From the cell containing the given text, extract its center point as (x, y) coordinate. 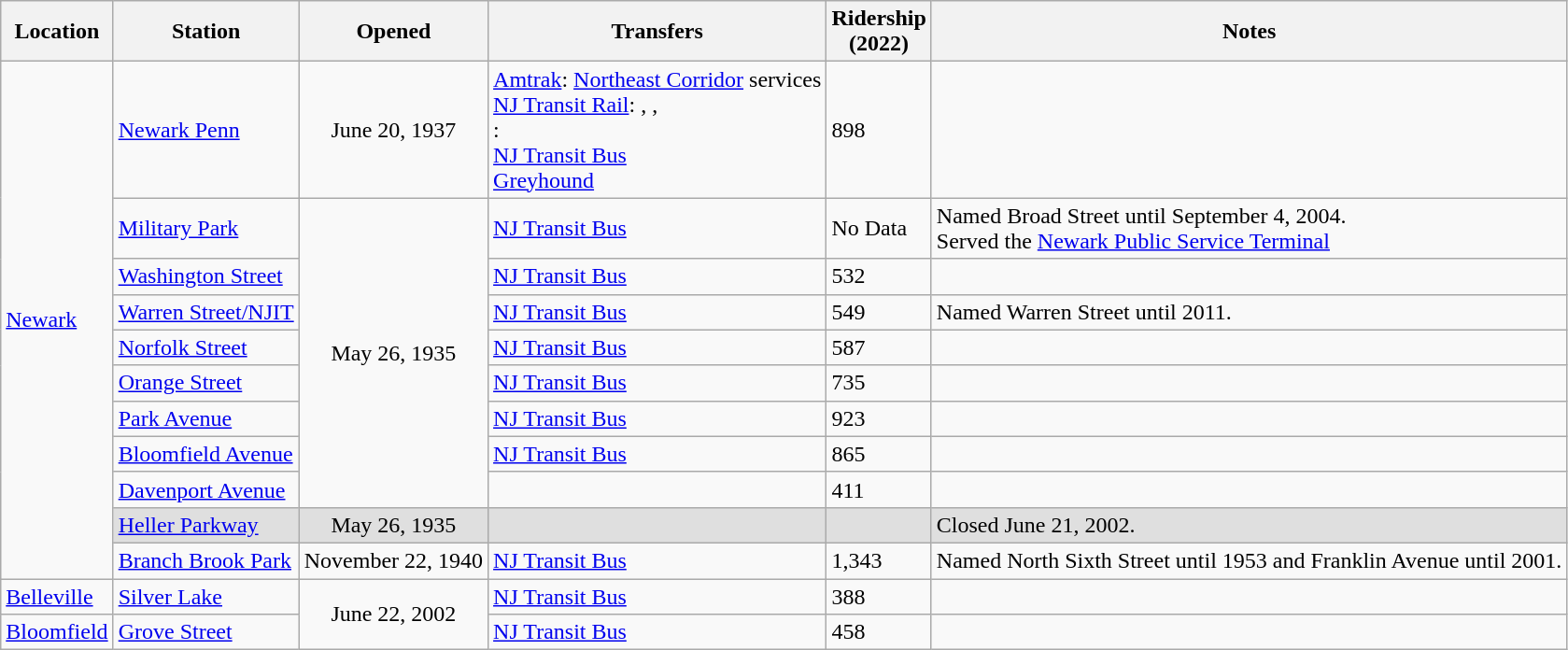
Newark Penn (205, 130)
532 (879, 276)
Washington Street (205, 276)
735 (879, 383)
Location (57, 32)
Named North Sixth Street until 1953 and Franklin Avenue until 2001. (1250, 560)
Branch Brook Park (205, 560)
Closed June 21, 2002. (1250, 525)
No Data (879, 228)
Bloomfield (57, 632)
458 (879, 632)
Notes (1250, 32)
Warren Street/NJIT (205, 312)
Named Broad Street until September 4, 2004.Served the Newark Public Service Terminal (1250, 228)
Park Avenue (205, 418)
411 (879, 489)
865 (879, 454)
Orange Street (205, 383)
Belleville (57, 597)
Station (205, 32)
1,343 (879, 560)
549 (879, 312)
898 (879, 130)
388 (879, 597)
587 (879, 347)
Silver Lake (205, 597)
June 22, 2002 (393, 615)
Transfers (657, 32)
Opened (393, 32)
June 20, 1937 (393, 130)
Heller Parkway (205, 525)
Norfolk Street (205, 347)
November 22, 1940 (393, 560)
Grove Street (205, 632)
Military Park (205, 228)
Davenport Avenue (205, 489)
Amtrak: Northeast Corridor services NJ Transit Rail: , , : NJ Transit Bus Greyhound (657, 130)
Newark (57, 320)
Bloomfield Avenue (205, 454)
Named Warren Street until 2011. (1250, 312)
923 (879, 418)
Ridership(2022) (879, 32)
